Scan for the cell matching the given text and deliver its (x, y) coordinate at center. 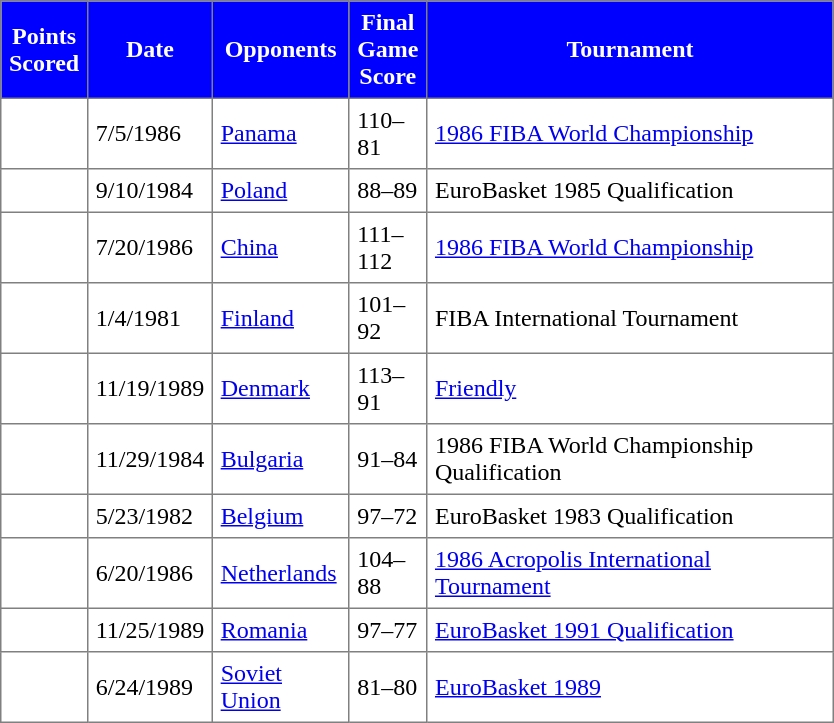
EuroBasket 1989 (630, 687)
Romania (280, 630)
Date (150, 50)
1/4/1981 (150, 318)
Points Scored (44, 50)
Poland (280, 191)
Netherlands (280, 573)
7/5/1986 (150, 133)
Soviet Union (280, 687)
7/20/1986 (150, 247)
Final Game Score (388, 50)
113–91 (388, 388)
Finland (280, 318)
6/24/1989 (150, 687)
Denmark (280, 388)
Friendly (630, 388)
97–72 (388, 516)
6/20/1986 (150, 573)
Bulgaria (280, 459)
111–112 (388, 247)
EuroBasket 1985 Qualification (630, 191)
FIBA International Tournament (630, 318)
5/23/1982 (150, 516)
104–88 (388, 573)
88–89 (388, 191)
EuroBasket 1991 Qualification (630, 630)
9/10/1984 (150, 191)
97–77 (388, 630)
101–92 (388, 318)
11/25/1989 (150, 630)
81–80 (388, 687)
Belgium (280, 516)
11/29/1984 (150, 459)
Tournament (630, 50)
1986 Acropolis International Tournament (630, 573)
Panama (280, 133)
110–81 (388, 133)
EuroBasket 1983 Qualification (630, 516)
11/19/1989 (150, 388)
1986 FIBA World Championship Qualification (630, 459)
91–84 (388, 459)
Opponents (280, 50)
China (280, 247)
